Extract the [X, Y] coordinate from the center of the cell holding the provided text.  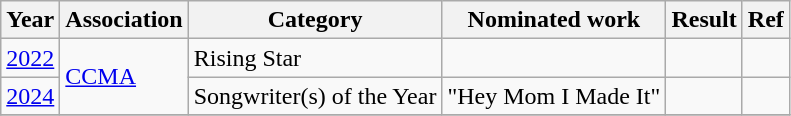
Songwriter(s) of the Year [315, 96]
Nominated work [554, 20]
2024 [30, 96]
Year [30, 20]
Rising Star [315, 58]
Category [315, 20]
Ref [766, 20]
Result [704, 20]
2022 [30, 58]
CCMA [124, 77]
Association [124, 20]
"Hey Mom I Made It" [554, 96]
